For the text-containing cell, return its midpoint in [X, Y] coordinate format. 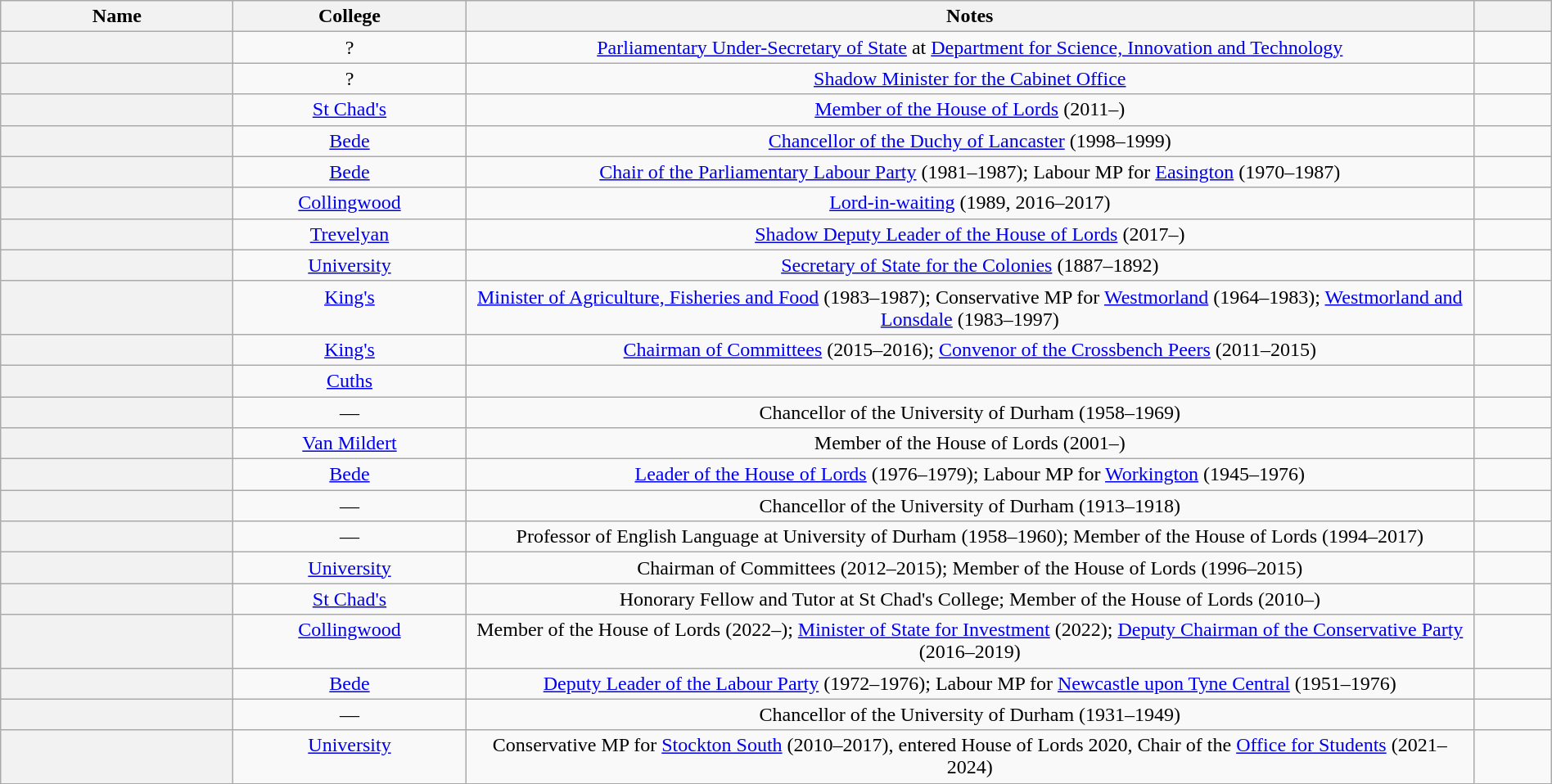
Member of the House of Lords (2011–) [969, 110]
Chancellor of the University of Durham (1958–1969) [969, 412]
Chairman of Committees (2012–2015); Member of the House of Lords (1996–2015) [969, 568]
Name [117, 16]
Member of the House of Lords (2001–) [969, 444]
Secretary of State for the Colonies (1887–1892) [969, 265]
Lord-in-waiting (1989, 2016–2017) [969, 203]
Professor of English Language at University of Durham (1958–1960); Member of the House of Lords (1994–2017) [969, 537]
Chair of the Parliamentary Labour Party (1981–1987); Labour MP for Easington (1970–1987) [969, 172]
Cuths [350, 381]
Conservative MP for Stockton South (2010–2017), entered House of Lords 2020, Chair of the Office for Students (2021–2024) [969, 756]
Minister of Agriculture, Fisheries and Food (1983–1987); Conservative MP for Westmorland (1964–1983); Westmorland and Lonsdale (1983–1997) [969, 308]
Deputy Leader of the Labour Party (1972–1976); Labour MP for Newcastle upon Tyne Central (1951–1976) [969, 683]
Shadow Minister for the Cabinet Office [969, 79]
Leader of the House of Lords (1976–1979); Labour MP for Workington (1945–1976) [969, 475]
Chairman of Committees (2015–2016); Convenor of the Crossbench Peers (2011–2015) [969, 349]
Trevelyan [350, 234]
Notes [969, 16]
College [350, 16]
Chancellor of the Duchy of Lancaster (1998–1999) [969, 141]
Van Mildert [350, 444]
Parliamentary Under-Secretary of State at Department for Science, Innovation and Technology [969, 47]
Member of the House of Lords (2022–); Minister of State for Investment (2022); Deputy Chairman of the Conservative Party (2016–2019) [969, 642]
Chancellor of the University of Durham (1913–1918) [969, 506]
Chancellor of the University of Durham (1931–1949) [969, 714]
Shadow Deputy Leader of the House of Lords (2017–) [969, 234]
Honorary Fellow and Tutor at St Chad's College; Member of the House of Lords (2010–) [969, 599]
